For the text-containing cell, return its midpoint in [X, Y] coordinate format. 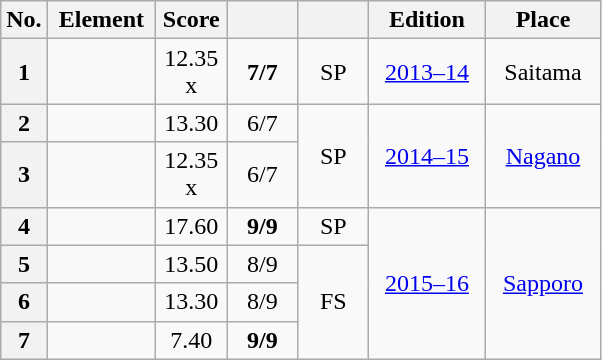
13.50 [192, 264]
Score [192, 20]
Edition [427, 20]
Element [102, 20]
6 [24, 302]
No. [24, 20]
7/7 [262, 72]
7.40 [192, 340]
5 [24, 264]
7 [24, 340]
Nagano [543, 156]
17.60 [192, 226]
Sapporo [543, 283]
FS [334, 302]
Saitama [543, 72]
1 [24, 72]
2013–14 [427, 72]
4 [24, 226]
Place [543, 20]
2014–15 [427, 156]
3 [24, 174]
2 [24, 123]
2015–16 [427, 283]
